Detect which cell encompasses the target text, then output its [x, y] center coordinate. 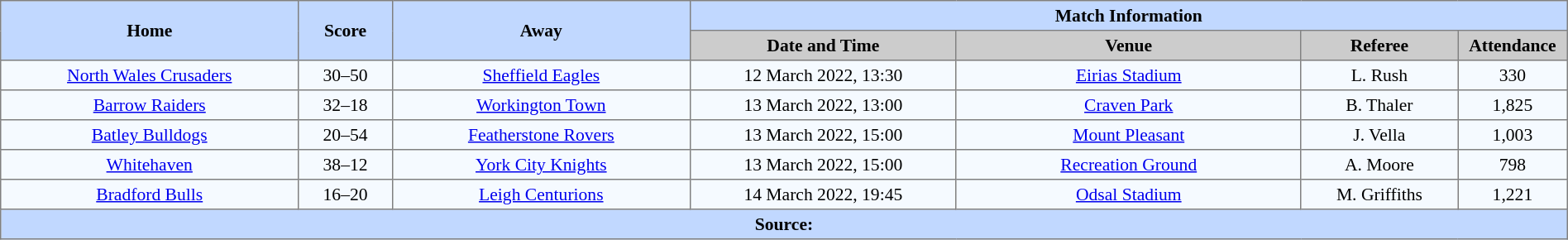
Venue [1128, 46]
Recreation Ground [1128, 165]
330 [1513, 75]
Craven Park [1128, 105]
Date and Time [823, 46]
Leigh Centurions [541, 194]
16–20 [346, 194]
North Wales Crusaders [150, 75]
Workington Town [541, 105]
Source: [784, 224]
Attendance [1513, 46]
30–50 [346, 75]
Whitehaven [150, 165]
32–18 [346, 105]
20–54 [346, 135]
B. Thaler [1379, 105]
Mount Pleasant [1128, 135]
Match Information [1128, 16]
12 March 2022, 13:30 [823, 75]
38–12 [346, 165]
798 [1513, 165]
1,825 [1513, 105]
Eirias Stadium [1128, 75]
M. Griffiths [1379, 194]
Home [150, 31]
Batley Bulldogs [150, 135]
Odsal Stadium [1128, 194]
Bradford Bulls [150, 194]
Sheffield Eagles [541, 75]
York City Knights [541, 165]
1,221 [1513, 194]
13 March 2022, 13:00 [823, 105]
Away [541, 31]
L. Rush [1379, 75]
Score [346, 31]
A. Moore [1379, 165]
Featherstone Rovers [541, 135]
14 March 2022, 19:45 [823, 194]
1,003 [1513, 135]
Barrow Raiders [150, 105]
J. Vella [1379, 135]
Referee [1379, 46]
